Scan for the cell matching the given text and deliver its [X, Y] coordinate at center. 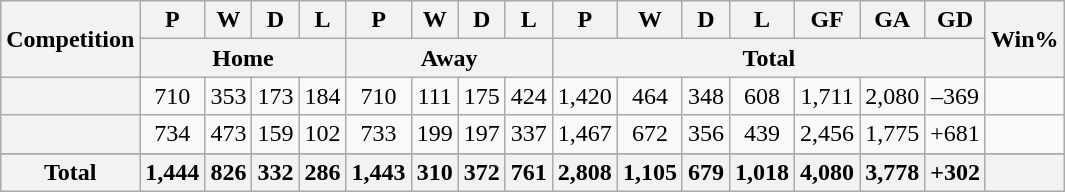
175 [482, 96]
734 [172, 134]
Win% [1024, 39]
3,778 [892, 172]
356 [706, 134]
2,456 [828, 134]
GA [892, 20]
Away [449, 58]
2,808 [584, 172]
424 [528, 96]
–369 [956, 96]
1,420 [584, 96]
173 [276, 96]
Home [243, 58]
197 [482, 134]
439 [762, 134]
1,018 [762, 172]
184 [322, 96]
199 [434, 134]
1,105 [650, 172]
310 [434, 172]
1,444 [172, 172]
1,443 [378, 172]
353 [228, 96]
672 [650, 134]
1,711 [828, 96]
372 [482, 172]
1,467 [584, 134]
733 [378, 134]
679 [706, 172]
GF [828, 20]
GD [956, 20]
332 [276, 172]
Competition [70, 39]
286 [322, 172]
4,080 [828, 172]
159 [276, 134]
111 [434, 96]
608 [762, 96]
102 [322, 134]
826 [228, 172]
464 [650, 96]
2,080 [892, 96]
1,775 [892, 134]
+302 [956, 172]
761 [528, 172]
473 [228, 134]
+681 [956, 134]
337 [528, 134]
348 [706, 96]
